Pinpoint the cell where the given text exists, returning its (x, y) midpoint coordinate. 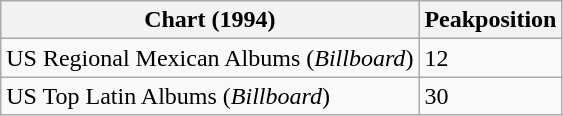
Peakposition (490, 20)
US Regional Mexican Albums (Billboard) (210, 58)
Chart (1994) (210, 20)
US Top Latin Albums (Billboard) (210, 96)
30 (490, 96)
12 (490, 58)
